Detect which cell encompasses the target text, then output its (x, y) center coordinate. 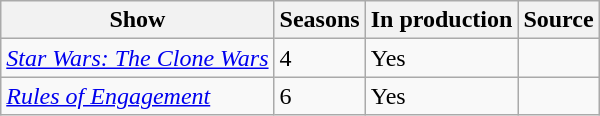
Source (558, 20)
Seasons (320, 20)
In production (442, 20)
Star Wars: The Clone Wars (138, 58)
6 (320, 96)
4 (320, 58)
Show (138, 20)
Rules of Engagement (138, 96)
